Find where the given text appears and provide that cell's center as [x, y] coordinate. 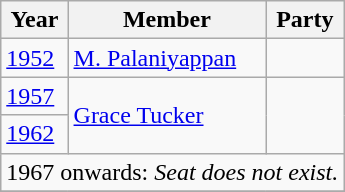
1962 [34, 134]
Year [34, 20]
1957 [34, 96]
1967 onwards: Seat does not exist. [172, 172]
Grace Tucker [167, 115]
Party [305, 20]
M. Palaniyappan [167, 58]
Member [167, 20]
1952 [34, 58]
